Output the (x, y) coordinate of the center of the cell containing the given text.  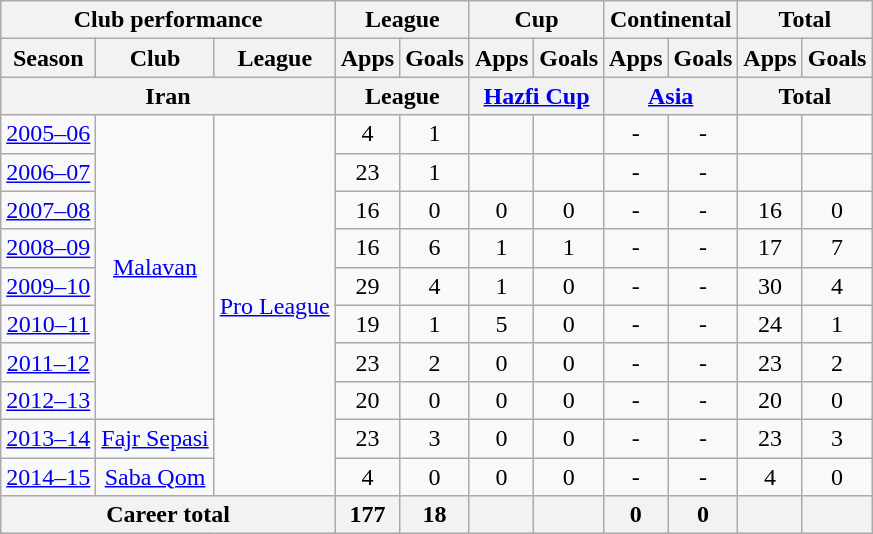
Continental (671, 20)
2010–11 (48, 324)
24 (770, 324)
6 (435, 248)
2014–15 (48, 477)
2007–08 (48, 210)
5 (501, 324)
2009–10 (48, 286)
Fajr Sepasi (155, 438)
Saba Qom (155, 477)
2013–14 (48, 438)
2008–09 (48, 248)
Malavan (155, 267)
Iran (168, 96)
Club (155, 58)
2011–12 (48, 362)
2005–06 (48, 134)
30 (770, 286)
Club performance (168, 20)
2012–13 (48, 400)
7 (837, 248)
177 (367, 515)
Asia (671, 96)
18 (435, 515)
2006–07 (48, 172)
Pro League (274, 306)
Career total (168, 515)
19 (367, 324)
Hazfi Cup (536, 96)
Season (48, 58)
29 (367, 286)
17 (770, 248)
Cup (536, 20)
